Output the (x, y) coordinate of the center of the cell containing the given text.  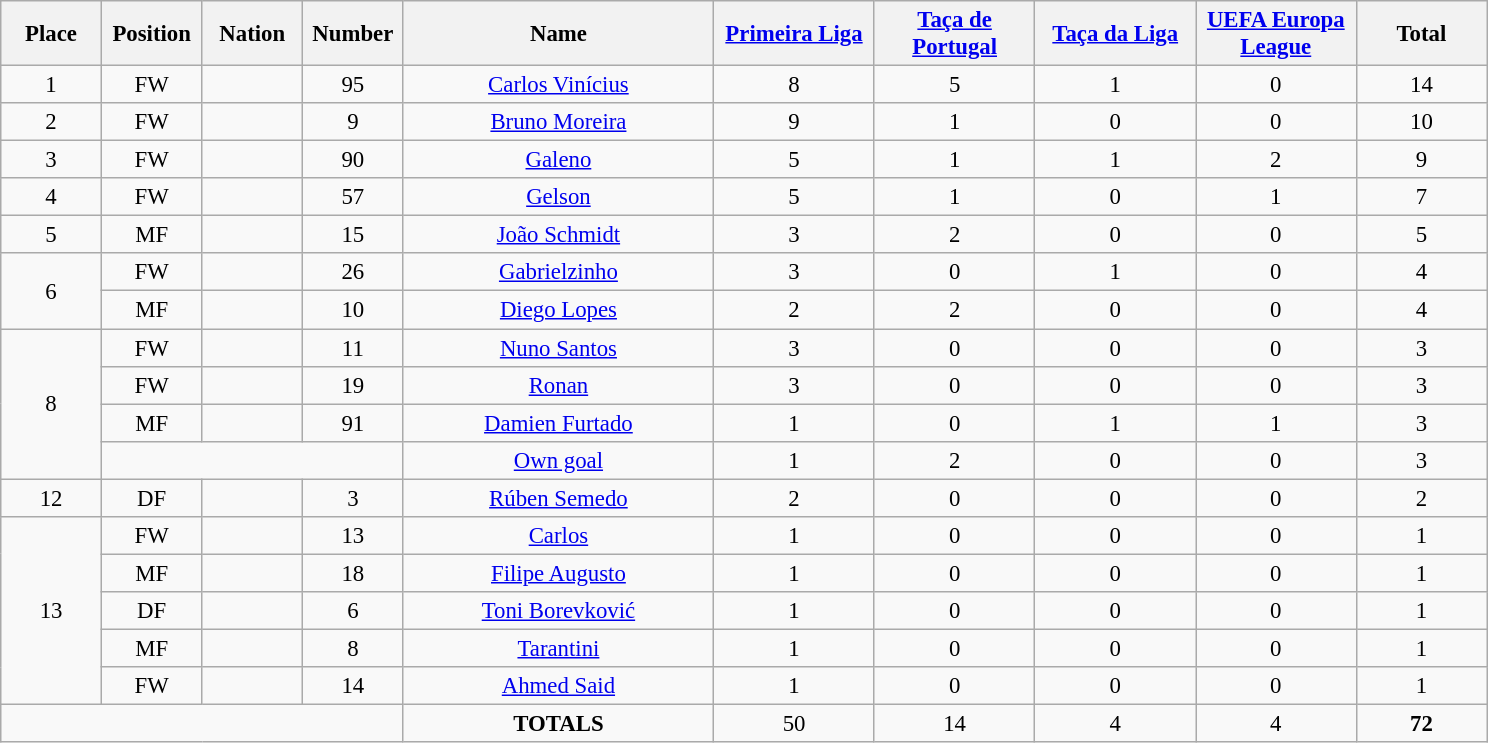
UEFA Europa League (1276, 34)
7 (1422, 197)
72 (1422, 724)
18 (354, 573)
Tarantini (558, 648)
Damien Furtado (558, 423)
11 (354, 348)
19 (354, 385)
Taça de Portugal (954, 34)
Galeno (558, 160)
Nuno Santos (558, 348)
Carlos Vinícius (558, 85)
Own goal (558, 460)
Ronan (558, 385)
91 (354, 423)
Number (354, 34)
95 (354, 85)
Carlos (558, 536)
90 (354, 160)
Ahmed Said (558, 686)
50 (794, 724)
12 (52, 498)
Filipe Augusto (558, 573)
Diego Lopes (558, 310)
15 (354, 235)
Name (558, 34)
Rúben Semedo (558, 498)
Toni Borevković (558, 611)
Total (1422, 34)
57 (354, 197)
Place (52, 34)
Gabrielzinho (558, 273)
Nation (252, 34)
Primeira Liga (794, 34)
João Schmidt (558, 235)
Gelson (558, 197)
Bruno Moreira (558, 122)
26 (354, 273)
TOTALS (558, 724)
Taça da Liga (1116, 34)
Position (152, 34)
